For the text-containing cell, return its midpoint in (X, Y) coordinate format. 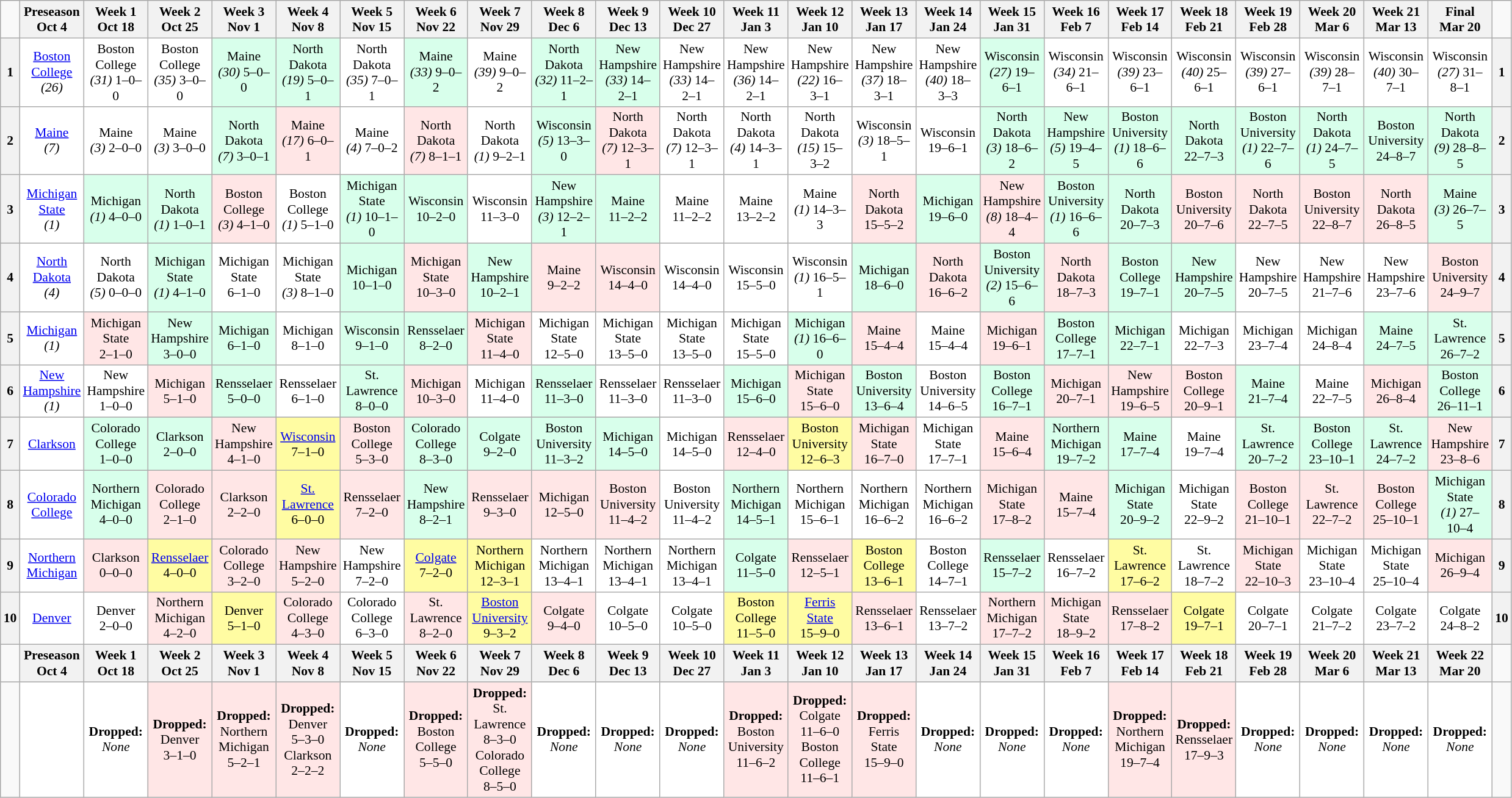
Michigan(1) 4–0–0 (116, 209)
Boston College14–7–1 (947, 565)
Wisconsin(39) 27–6–1 (1268, 72)
Denver2–0–0 (116, 618)
North Dakota16–6–2 (947, 278)
Northern Michigan14–5–1 (756, 505)
North Dakota(1) 1–0–1 (179, 209)
New Hampshire(1) (51, 391)
Michigan15–6–0 (756, 391)
Northern Michigan17–7–2 (1012, 618)
Wisconsin(3) 18–5–1 (884, 140)
Colgate9–2–0 (499, 444)
Maine13–2–2 (756, 209)
Clarkson0–0–0 (116, 565)
Boston College(1) 5–1–0 (308, 209)
Michigan State17–8–2 (1012, 505)
Northern Michigan4–0–0 (116, 505)
Maine(3) 26–7–5 (1460, 209)
New Hampshire5–2–0 (308, 565)
North Dakota(35) 7–0–1 (372, 72)
Maine(39) 9–0–2 (499, 72)
Colorado College (51, 505)
Maine15–7–4 (1076, 505)
Boston College(3) 4–1–0 (244, 209)
Maine(33) 9–0–2 (436, 72)
Rensselaer13–7–2 (947, 618)
Boston College(35) 3–0–0 (179, 72)
Colgate9–4–0 (564, 618)
Colorado College6–3–0 (372, 618)
St. Lawrence20–7–2 (1268, 444)
Maine9–2–2 (564, 278)
North Dakota(32) 11–2–1 (564, 72)
Michigan State20–9–2 (1140, 505)
New Hampshire(22) 16–3–1 (820, 72)
North Dakota(7) 3–0–1 (244, 140)
Boston College11–5–0 (756, 618)
Boston University(1) 18–6–6 (1140, 140)
Michigan State22–10–3 (1268, 565)
Boston College21–10–1 (1268, 505)
Rensselaer4–0–0 (179, 565)
Boston University(1) 22–7–6 (1268, 140)
Michigan11–4–0 (499, 391)
New Hampshire3–0–0 (179, 338)
Michigan(1) (51, 338)
FinalMar 20 (1460, 20)
Colgate20–7–1 (1268, 618)
Boston University9–3–2 (499, 618)
Rensselaer13–6–1 (884, 618)
Week 22Mar 20 (1460, 663)
New Hampshire10–2–1 (499, 278)
Wisconsin(34) 21–6–1 (1076, 72)
Maine(4) 7–0–2 (372, 140)
Michigan State25–10–4 (1397, 565)
Michigan State(1) 27–10–4 (1460, 505)
Boston College25–10–1 (1397, 505)
New Hampshire7–2–0 (372, 565)
Boston College23–10–1 (1332, 444)
Rensselaer16–7–2 (1076, 565)
Michigan State23–10–4 (1332, 565)
Michigan State6–1–0 (244, 278)
Rensselaer7–2–0 (372, 505)
Michigan State18–9–2 (1076, 618)
Michigan10–3–0 (436, 391)
Michigan10–1–0 (372, 278)
St. Lawrence24–7–2 (1397, 444)
New Hampshire23–7–6 (1397, 278)
Rensselaer8–2–0 (436, 338)
Maine(3) 2–0–0 (116, 140)
Michigan19–6–1 (1012, 338)
North Dakota(7) 8–1–1 (436, 140)
Maine(17) 6–0–1 (308, 140)
New Hampshire(8) 18–4–4 (1012, 209)
Wisconsin19–6–1 (947, 140)
Dropped:Denver3–1–0 (179, 740)
Rensselaer9–3–0 (499, 505)
St. Lawrence6–0–0 (308, 505)
Maine15–6–4 (1012, 444)
North Dakota22–7–5 (1268, 209)
New Hampshire(36) 14–2–1 (756, 72)
North Dakota(1) 9–2–1 (499, 140)
Boston University(2) 15–6–6 (1012, 278)
Boston College5–3–0 (372, 444)
Michigan State(3) 8–1–0 (308, 278)
Wisconsin(1) 16–5–1 (820, 278)
Ferris State15–9–0 (820, 618)
North Dakota(5) 0–0–0 (116, 278)
New Hampshire(5) 19–4–5 (1076, 140)
Maine24–7–5 (1397, 338)
St. Lawrence22–7–2 (1332, 505)
North Dakota22–7–3 (1204, 140)
Boston College19–7–1 (1140, 278)
Wisconsin7–1–0 (308, 444)
Michigan18–6–0 (884, 278)
Colgate7–2–0 (436, 565)
Michigan State17–7–1 (947, 444)
Colorado College4–3–0 (308, 618)
Michigan24–8–4 (1332, 338)
Michigan State15–6–0 (820, 391)
Wisconsin(5) 13–3–0 (564, 140)
Wisconsin(27) 19–6–1 (1012, 72)
St. Lawrence17–6–2 (1140, 565)
Michigan State(1) 10–1–0 (372, 209)
Michigan State15–5–0 (756, 338)
Denver (51, 618)
Maine21–7–4 (1268, 391)
North Dakota15–5–2 (884, 209)
Northern Michigan4–2–0 (179, 618)
Colgate24–8–2 (1460, 618)
Wisconsin(39) 28–7–1 (1332, 72)
Dropped:Boston University11–6–2 (756, 740)
Boston University22–8–7 (1332, 209)
Michigan(1) 16–6–0 (820, 338)
Boston University24–9–7 (1460, 278)
North Dakota18–7–3 (1076, 278)
Boston University14–6–5 (947, 391)
Wisconsin9–1–0 (372, 338)
Boston University20–7–6 (1204, 209)
New Hampshire4–1–0 (244, 444)
Clarkson (51, 444)
New Hampshire(37) 18–3–1 (884, 72)
Boston University13–6–4 (884, 391)
Northern Michigan12–3–1 (499, 565)
Michigan22–7–3 (1204, 338)
Boston College17–7–1 (1076, 338)
North Dakota(9) 28–8–5 (1460, 140)
Clarkson2–2–0 (244, 505)
Dropped:St. Lawrence8–3–0Colorado College8–5–0 (499, 740)
St. Lawrence26–7–2 (1460, 338)
Colorado College1–0–0 (116, 444)
Northern Michigan (51, 565)
North Dakota(19) 5–0–1 (308, 72)
St. Lawrence8–2–0 (436, 618)
New Hampshire23–8–6 (1460, 444)
North Dakota(15) 15–3–2 (820, 140)
Boston University11–3–2 (564, 444)
Northern Michigan19–7–2 (1076, 444)
North Dakota26–8–5 (1397, 209)
North Dakota(3) 18–6–2 (1012, 140)
New Hampshire19–6–5 (1140, 391)
New Hampshire(3) 12–2–1 (564, 209)
Maine(3) 3–0–0 (179, 140)
Boston University24–8–7 (1397, 140)
North Dakota20–7–3 (1140, 209)
Michigan8–1–0 (308, 338)
Denver5–1–0 (244, 618)
Colorado College8–3–0 (436, 444)
Wisconsin(39) 23–6–1 (1140, 72)
New Hampshire8–2–1 (436, 505)
Rensselaer17–8–2 (1140, 618)
Wisconsin(40) 30–7–1 (1397, 72)
Wisconsin11–3–0 (499, 209)
Boston College26–11–1 (1460, 391)
Colgate23–7–2 (1397, 618)
Michigan26–8–4 (1397, 391)
Michigan State10–3–0 (436, 278)
St. Lawrence18–7–2 (1204, 565)
Rensselaer6–1–0 (308, 391)
Maine(1) 14–3–3 (820, 209)
Wisconsin(40) 25–6–1 (1204, 72)
Boston University12–6–3 (820, 444)
Michigan23–7–4 (1268, 338)
Rensselaer12–4–0 (756, 444)
Michigan20–7–1 (1076, 391)
St. Lawrence8–0–0 (372, 391)
Boston University(1) 16–6–6 (1076, 209)
Michigan State11–4–0 (499, 338)
Boston College20–9–1 (1204, 391)
Wisconsin15–5–0 (756, 278)
Rensselaer12–5–1 (820, 565)
Colgate11–5–0 (756, 565)
Colgate19–7–1 (1204, 618)
Michigan State(1) (51, 209)
New Hampshire(40) 18–3–3 (947, 72)
Dropped:Northern Michigan19–7–4 (1140, 740)
Michigan State22–9–2 (1204, 505)
Northern Michigan15–6–1 (820, 505)
Colorado College2–1–0 (179, 505)
Michigan State2–1–0 (116, 338)
Dropped:Ferris State15–9–0 (884, 740)
Maine(7) (51, 140)
Dropped:Boston College5–5–0 (436, 740)
Maine(30) 5–0–0 (244, 72)
Boston College(26) (51, 72)
Dropped:Denver5–3–0Clarkson2–2–2 (308, 740)
Maine19–7–4 (1204, 444)
Michigan12–5–0 (564, 505)
Rensselaer5–0–0 (244, 391)
Colgate21–7–2 (1332, 618)
Colorado College3–2–0 (244, 565)
Dropped:Northern Michigan5–2–1 (244, 740)
Michigan22–7–1 (1140, 338)
New Hampshire21–7–6 (1332, 278)
Dropped:Colgate11–6–0Boston College11–6–1 (820, 740)
Michigan State12–5–0 (564, 338)
Boston College(31) 1–0–0 (116, 72)
Wisconsin(27) 31–8–1 (1460, 72)
Michigan State(1) 4–1–0 (179, 278)
Boston College13–6–1 (884, 565)
Boston College16–7–1 (1012, 391)
North Dakota(4) 14–3–1 (756, 140)
Maine17–7–4 (1140, 444)
Dropped:Rensselaer17–9–3 (1204, 740)
Clarkson2–0–0 (179, 444)
New Hampshire1–0–0 (116, 391)
Michigan6–1–0 (244, 338)
Michigan5–1–0 (179, 391)
North Dakota(1) 24–7–5 (1332, 140)
Michigan State16–7–0 (884, 444)
Wisconsin10–2–0 (436, 209)
North Dakota(4) (51, 278)
Michigan26–9–4 (1460, 565)
Michigan19–6–0 (947, 209)
Rensselaer15–7–2 (1012, 565)
Maine22–7–5 (1332, 391)
